Provide the (x, y) coordinate of the cell's center where the given text is located.  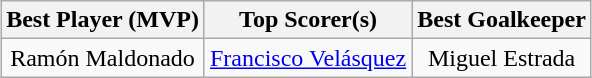
Francisco Velásquez (308, 58)
Top Scorer(s) (308, 20)
Miguel Estrada (502, 58)
Ramón Maldonado (103, 58)
Best Goalkeeper (502, 20)
Best Player (MVP) (103, 20)
